Pinpoint the cell where the given text exists, returning its [X, Y] midpoint coordinate. 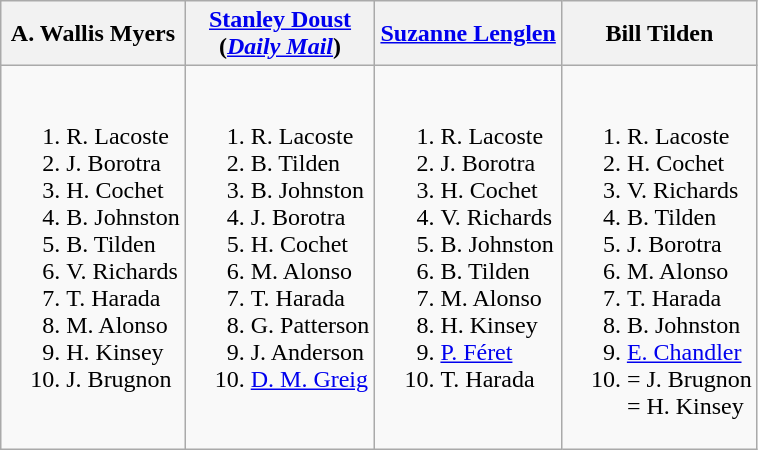
R. Lacoste H. Cochet V. Richards B. Tilden J. Borotra M. Alonso T. Harada B. Johnston E. Chandler= J. Brugnon= H. Kinsey [659, 258]
A. Wallis Myers [93, 34]
R. Lacoste J. Borotra H. Cochet B. Johnston B. Tilden V. Richards T. Harada M. Alonso H. Kinsey J. Brugnon [93, 258]
R. Lacoste B. Tilden B. Johnston J. Borotra H. Cochet M. Alonso T. Harada G. Patterson J. Anderson D. M. Greig [280, 258]
Bill Tilden [659, 34]
Suzanne Lenglen [468, 34]
R. Lacoste J. Borotra H. Cochet V. Richards B. Johnston B. Tilden M. Alonso H. Kinsey P. Féret T. Harada [468, 258]
Stanley Doust(Daily Mail) [280, 34]
